Return (x, y) of the center of cell containing provided text 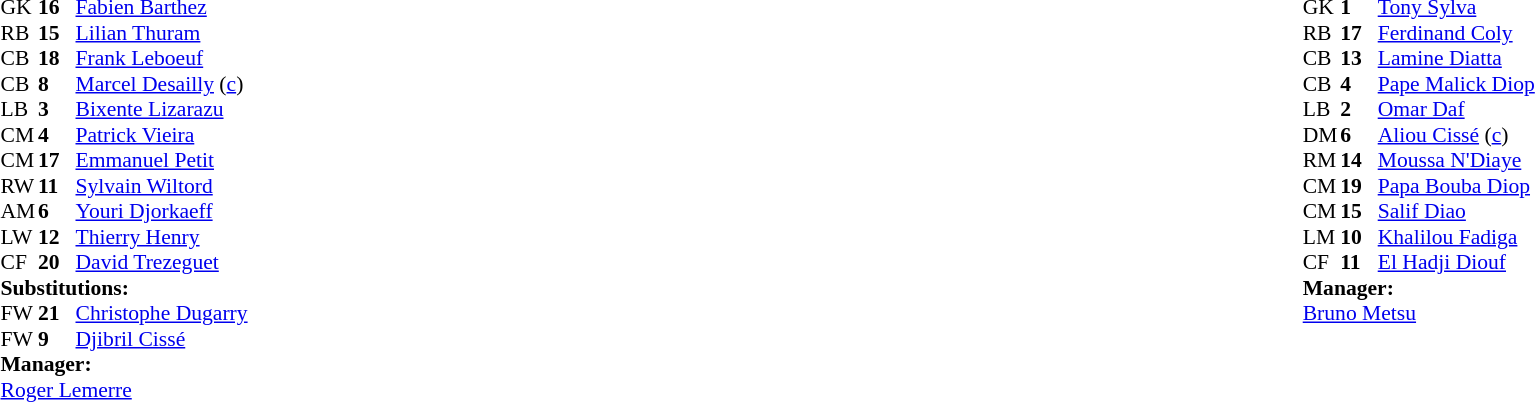
Salif Diao (1456, 211)
Lilian Thuram (162, 33)
RW (19, 186)
13 (1359, 59)
10 (1359, 237)
RM (1322, 161)
LM (1322, 237)
Aliou Cissé (c) (1456, 135)
Moussa N'Diaye (1456, 161)
Omar Daf (1456, 109)
Bixente Lizarazu (162, 109)
Frank Leboeuf (162, 59)
Youri Djorkaeff (162, 211)
Pape Malick Diop (1456, 84)
2 (1359, 109)
Substitutions: (124, 288)
Thierry Henry (162, 237)
Bruno Metsu (1419, 313)
Ferdinand Coly (1456, 33)
DM (1322, 135)
8 (57, 84)
Christophe Dugarry (162, 313)
Patrick Vieira (162, 135)
Emmanuel Petit (162, 161)
El Hadji Diouf (1456, 263)
12 (57, 237)
21 (57, 313)
AM (19, 211)
Lamine Diatta (1456, 59)
9 (57, 339)
LW (19, 237)
Djibril Cissé (162, 339)
20 (57, 263)
Marcel Desailly (c) (162, 84)
18 (57, 59)
3 (57, 109)
14 (1359, 161)
19 (1359, 186)
Khalilou Fadiga (1456, 237)
Sylvain Wiltord (162, 186)
Papa Bouba Diop (1456, 186)
David Trezeguet (162, 263)
